Scan for the cell matching the given text and deliver its [X, Y] coordinate at center. 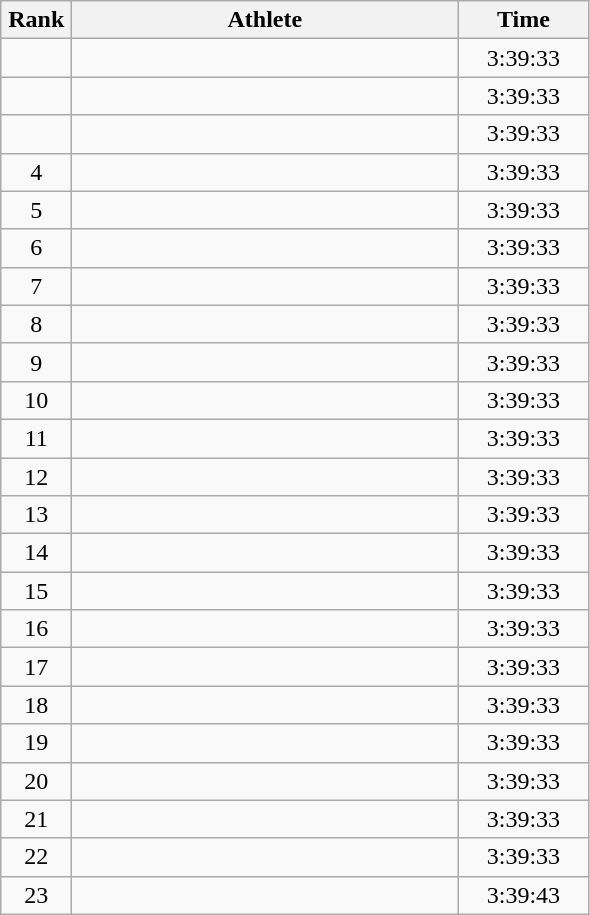
18 [36, 705]
Time [524, 20]
6 [36, 248]
9 [36, 362]
14 [36, 553]
13 [36, 515]
10 [36, 400]
Athlete [265, 20]
20 [36, 781]
Rank [36, 20]
11 [36, 438]
12 [36, 477]
21 [36, 819]
22 [36, 857]
4 [36, 172]
7 [36, 286]
23 [36, 895]
19 [36, 743]
17 [36, 667]
5 [36, 210]
8 [36, 324]
15 [36, 591]
16 [36, 629]
3:39:43 [524, 895]
